Capture the cell that displays the provided text and extract its [X, Y] central coordinate. 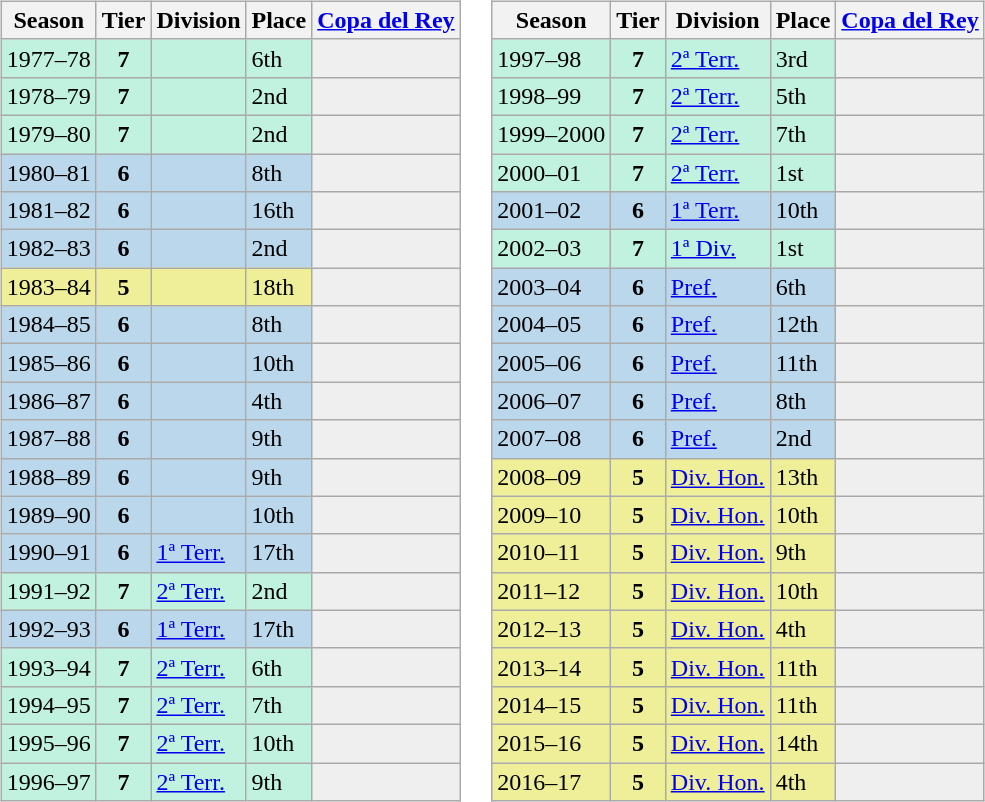
2010–11 [552, 553]
1999–2000 [552, 134]
2003–04 [552, 287]
1993–94 [48, 667]
1991–92 [48, 591]
1978–79 [48, 96]
1996–97 [48, 781]
2015–16 [552, 743]
1987–88 [48, 439]
12th [803, 325]
2006–07 [552, 401]
1979–80 [48, 134]
1988–89 [48, 477]
2002–03 [552, 249]
1992–93 [48, 629]
1985–86 [48, 363]
2007–08 [552, 439]
1990–91 [48, 553]
1977–78 [48, 58]
1980–81 [48, 173]
1ª Div. [718, 249]
2014–15 [552, 705]
1981–82 [48, 211]
18th [279, 287]
1997–98 [552, 58]
2011–12 [552, 591]
1982–83 [48, 249]
1983–84 [48, 287]
2001–02 [552, 211]
2009–10 [552, 515]
2005–06 [552, 363]
13th [803, 477]
14th [803, 743]
16th [279, 211]
2004–05 [552, 325]
2008–09 [552, 477]
5th [803, 96]
1984–85 [48, 325]
2016–17 [552, 781]
1989–90 [48, 515]
1986–87 [48, 401]
1998–99 [552, 96]
2013–14 [552, 667]
2000–01 [552, 173]
2012–13 [552, 629]
1994–95 [48, 705]
1995–96 [48, 743]
3rd [803, 58]
